From the cell containing the given text, extract its center point as (X, Y) coordinate. 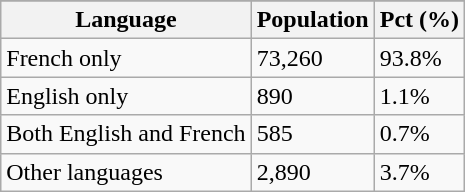
73,260 (312, 58)
93.8% (419, 58)
Population (312, 20)
1.1% (419, 96)
French only (126, 58)
3.7% (419, 172)
585 (312, 134)
Pct (%) (419, 20)
Language (126, 20)
English only (126, 96)
Other languages (126, 172)
2,890 (312, 172)
890 (312, 96)
0.7% (419, 134)
Both English and French (126, 134)
